Extract the [X, Y] coordinate from the center of the cell holding the provided text.  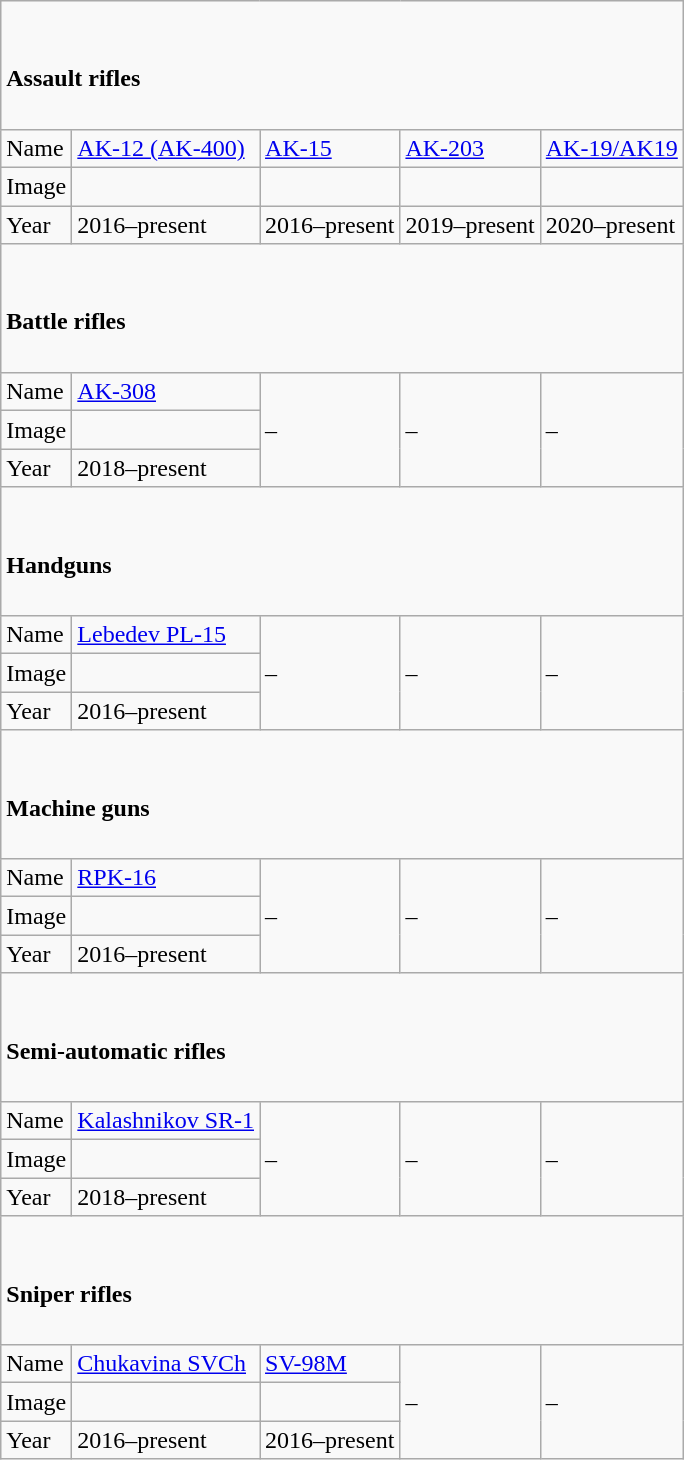
AK-15 [330, 149]
SV-98M [330, 1364]
Machine guns [342, 794]
Lebedev PL-15 [166, 635]
2020–present [612, 225]
Sniper rifles [342, 1280]
Chukavina SVCh [166, 1364]
Battle rifles [342, 308]
AK-12 (AK-400) [166, 149]
AK-19/AK19 [612, 149]
2019–present [470, 225]
Handguns [342, 552]
AK-203 [470, 149]
AK-308 [166, 392]
Semi-automatic rifles [342, 1038]
RPK-16 [166, 878]
Assault rifles [342, 66]
Kalashnikov SR-1 [166, 1121]
